Search for the cell housing the specified text and yield its (X, Y) center coordinate. 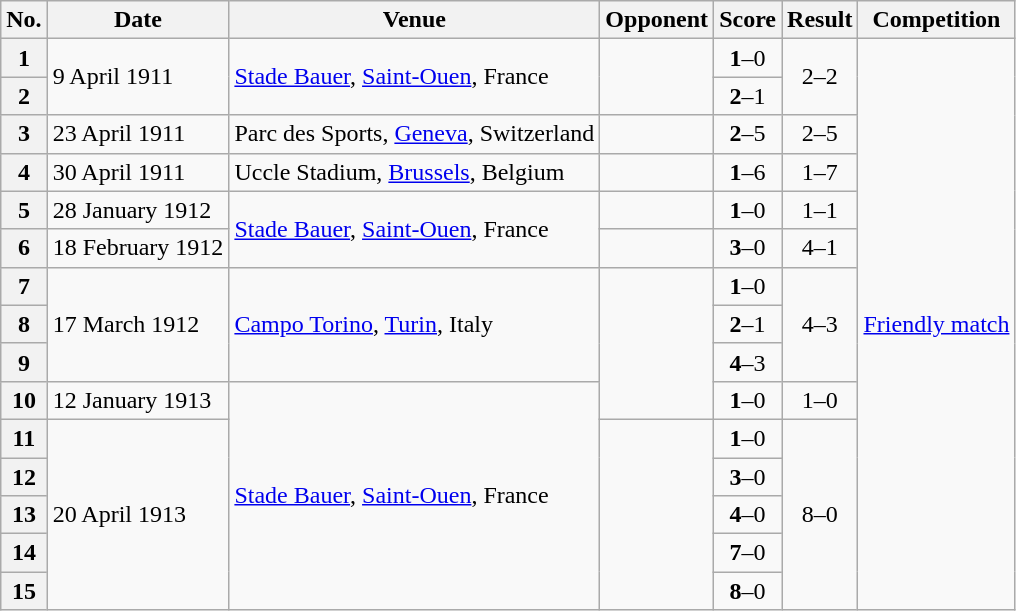
11 (24, 438)
1–7 (820, 172)
30 April 1911 (138, 172)
Result (820, 20)
20 April 1913 (138, 514)
23 April 1911 (138, 134)
12 (24, 477)
7 (24, 286)
Score (748, 20)
2 (24, 96)
Friendly match (936, 324)
14 (24, 553)
7–0 (748, 553)
6 (24, 248)
1–6 (748, 172)
1 (24, 58)
Uccle Stadium, Brussels, Belgium (414, 172)
9 (24, 362)
13 (24, 515)
Opponent (657, 20)
10 (24, 400)
4 (24, 172)
9 April 1911 (138, 77)
No. (24, 20)
Date (138, 20)
2–2 (820, 77)
17 March 1912 (138, 324)
12 January 1913 (138, 400)
5 (24, 210)
Competition (936, 20)
15 (24, 591)
Venue (414, 20)
4–0 (748, 515)
Parc des Sports, Geneva, Switzerland (414, 134)
4–1 (820, 248)
1–1 (820, 210)
Campo Torino, Turin, Italy (414, 324)
8 (24, 324)
18 February 1912 (138, 248)
3 (24, 134)
28 January 1912 (138, 210)
